Detect which cell encompasses the target text, then output its (X, Y) center coordinate. 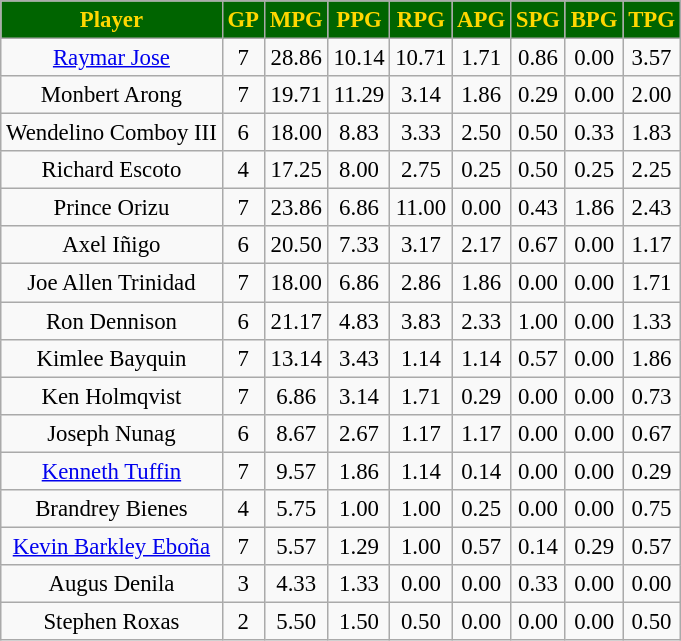
TPG (652, 20)
9.57 (296, 471)
Ron Dennison (112, 321)
0.75 (652, 509)
2.50 (482, 133)
Brandrey Bienes (112, 509)
PPG (359, 20)
Joseph Nunag (112, 433)
2 (243, 621)
8.67 (296, 433)
Axel Iñigo (112, 245)
Kimlee Bayquin (112, 358)
5.50 (296, 621)
GP (243, 20)
13.14 (296, 358)
SPG (538, 20)
3.17 (421, 245)
8.83 (359, 133)
19.71 (296, 95)
8.00 (359, 170)
Monbert Arong (112, 95)
MPG (296, 20)
20.50 (296, 245)
2.00 (652, 95)
0.43 (538, 208)
2.75 (421, 170)
Kevin Barkley Eboña (112, 546)
Wendelino Comboy III (112, 133)
28.86 (296, 58)
Player (112, 20)
Raymar Jose (112, 58)
Joe Allen Trinidad (112, 283)
2.86 (421, 283)
11.29 (359, 95)
2.43 (652, 208)
0.86 (538, 58)
3.83 (421, 321)
3.43 (359, 358)
1.29 (359, 546)
1.83 (652, 133)
Richard Escoto (112, 170)
2.33 (482, 321)
4.33 (296, 584)
Kenneth Tuffin (112, 471)
Ken Holmqvist (112, 396)
BPG (594, 20)
3.33 (421, 133)
2.17 (482, 245)
4.83 (359, 321)
10.14 (359, 58)
11.00 (421, 208)
Augus Denila (112, 584)
17.25 (296, 170)
2.25 (652, 170)
10.71 (421, 58)
Prince Orizu (112, 208)
3 (243, 584)
3.57 (652, 58)
1.50 (359, 621)
APG (482, 20)
Stephen Roxas (112, 621)
23.86 (296, 208)
RPG (421, 20)
0.73 (652, 396)
2.67 (359, 433)
21.17 (296, 321)
5.57 (296, 546)
7.33 (359, 245)
5.75 (296, 509)
